Output the (x, y) coordinate of the center of the cell containing the given text.  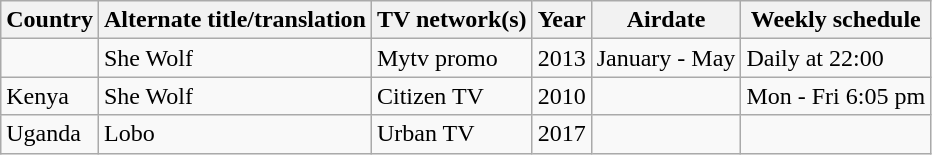
2017 (562, 134)
January - May (666, 58)
Citizen TV (452, 96)
Urban TV (452, 134)
TV network(s) (452, 20)
Mytv promo (452, 58)
Kenya (50, 96)
Weekly schedule (836, 20)
Uganda (50, 134)
2010 (562, 96)
Alternate title/translation (234, 20)
Mon - Fri 6:05 pm (836, 96)
Daily at 22:00 (836, 58)
Lobo (234, 134)
2013 (562, 58)
Country (50, 20)
Year (562, 20)
Airdate (666, 20)
